Identify which cell holds the provided text, then report its (x, y) central coordinate. 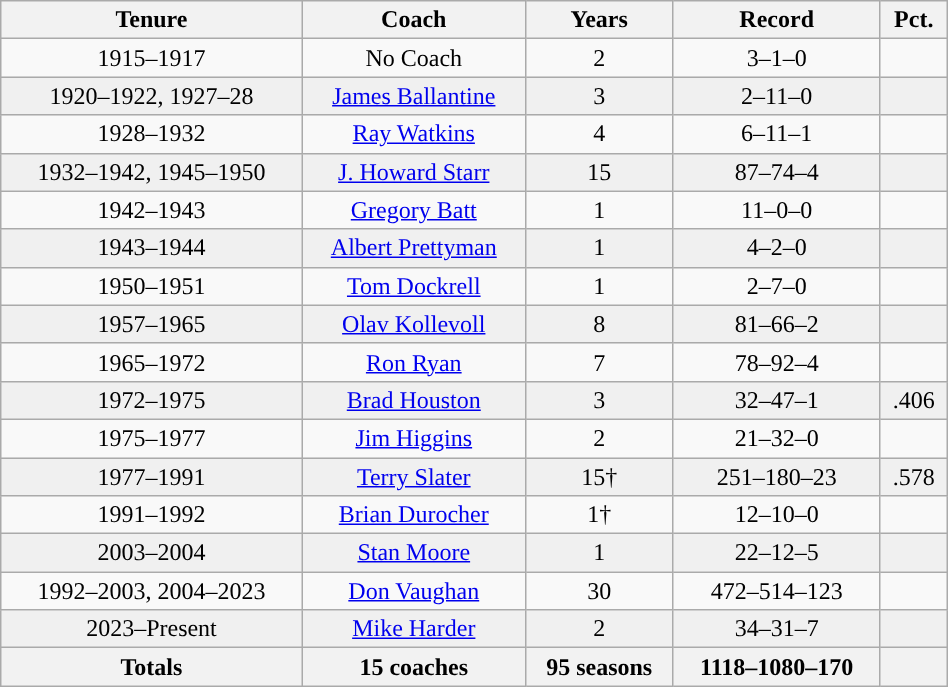
Terry Slater (414, 477)
Tom Dockrell (414, 286)
Coach (414, 20)
81–66–2 (776, 324)
Ron Ryan (414, 362)
3–1–0 (776, 58)
1932–1942, 1945–1950 (152, 172)
No Coach (414, 58)
Years (599, 20)
1118–1080–170 (776, 667)
1942–1943 (152, 210)
Gregory Batt (414, 210)
4–2–0 (776, 248)
1920–1922, 1927–28 (152, 96)
4 (599, 134)
32–47–1 (776, 400)
7 (599, 362)
2003–2004 (152, 553)
1950–1951 (152, 286)
15 coaches (414, 667)
1957–1965 (152, 324)
15 (599, 172)
J. Howard Starr (414, 172)
Record (776, 20)
Totals (152, 667)
472–514–123 (776, 591)
Albert Prettyman (414, 248)
2–11–0 (776, 96)
1972–1975 (152, 400)
Mike Harder (414, 629)
James Ballantine (414, 96)
2023–Present (152, 629)
251–180–23 (776, 477)
.406 (914, 400)
11–0–0 (776, 210)
6–11–1 (776, 134)
1† (599, 515)
87–74–4 (776, 172)
Pct. (914, 20)
34–31–7 (776, 629)
30 (599, 591)
1975–1977 (152, 438)
Olav Kollevoll (414, 324)
Jim Higgins (414, 438)
1965–1972 (152, 362)
.578 (914, 477)
2–7–0 (776, 286)
Stan Moore (414, 553)
1915–1917 (152, 58)
Brian Durocher (414, 515)
Ray Watkins (414, 134)
21–32–0 (776, 438)
1992–2003, 2004–2023 (152, 591)
15† (599, 477)
22–12–5 (776, 553)
1991–1992 (152, 515)
Don Vaughan (414, 591)
1943–1944 (152, 248)
78–92–4 (776, 362)
8 (599, 324)
1928–1932 (152, 134)
1977–1991 (152, 477)
95 seasons (599, 667)
Brad Houston (414, 400)
12–10–0 (776, 515)
Tenure (152, 20)
